Return the [X, Y] coordinate for the center point of the cell that contains the specified text.  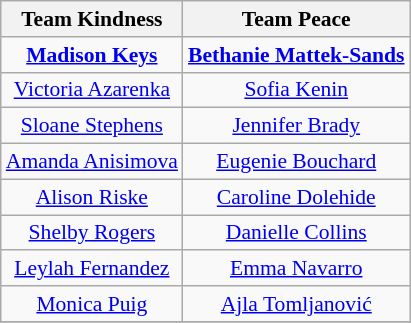
Team Peace [296, 19]
Madison Keys [92, 55]
Sofia Kenin [296, 90]
Caroline Dolehide [296, 197]
Leylah Fernandez [92, 269]
Eugenie Bouchard [296, 162]
Emma Navarro [296, 269]
Shelby Rogers [92, 233]
Team Kindness [92, 19]
Amanda Anisimova [92, 162]
Sloane Stephens [92, 126]
Monica Puig [92, 304]
Alison Riske [92, 197]
Danielle Collins [296, 233]
Ajla Tomljanović [296, 304]
Victoria Azarenka [92, 90]
Bethanie Mattek-Sands [296, 55]
Jennifer Brady [296, 126]
